Pinpoint the cell where the given text exists, returning its [X, Y] midpoint coordinate. 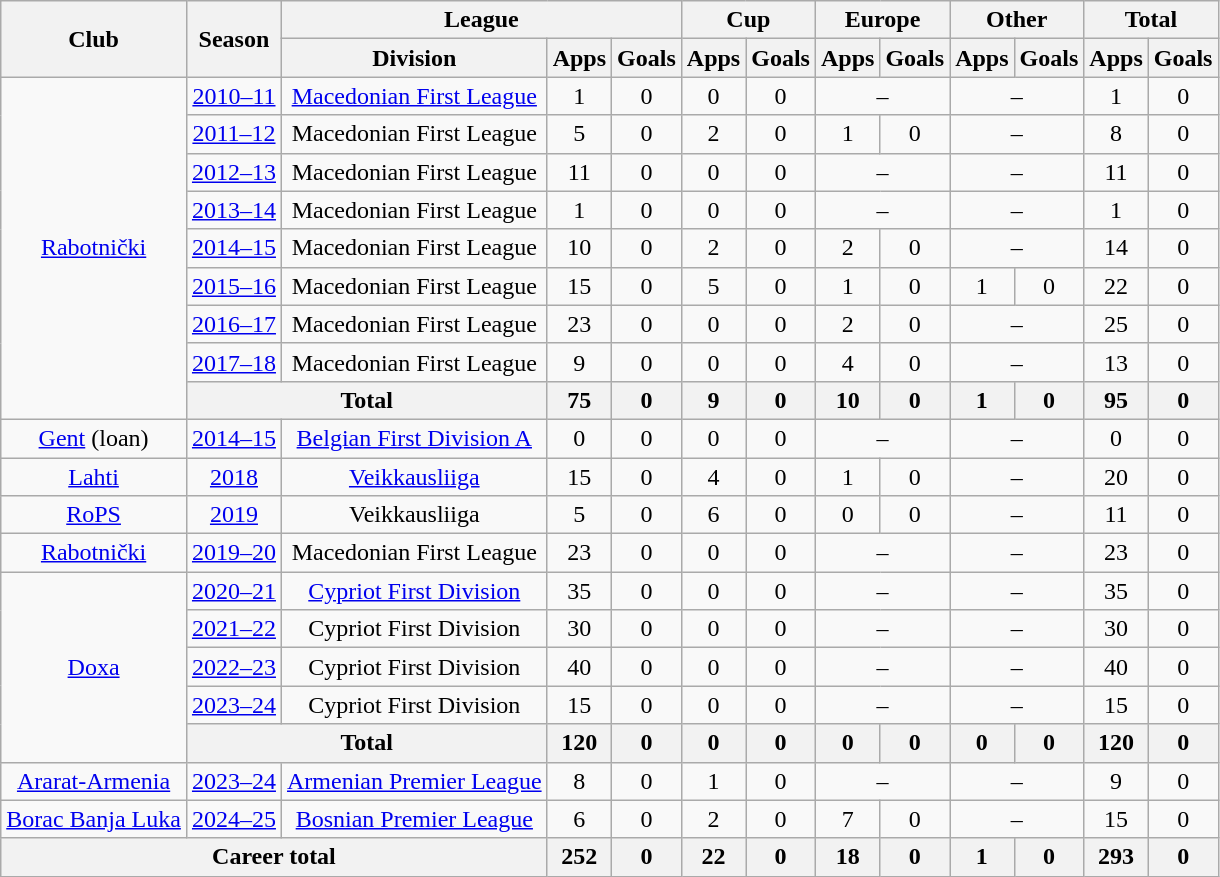
7 [847, 819]
Borac Banja Luka [94, 819]
Europe [882, 20]
Career total [274, 857]
Belgian First Division A [414, 438]
2015–16 [234, 286]
Bosnian Premier League [414, 819]
2012–13 [234, 172]
13 [1116, 362]
2019–20 [234, 553]
20 [1116, 477]
2021–22 [234, 629]
2013–14 [234, 210]
Lahti [94, 477]
2011–12 [234, 134]
252 [579, 857]
Season [234, 39]
2010–11 [234, 96]
2020–21 [234, 591]
2024–25 [234, 819]
75 [579, 400]
Armenian Premier League [414, 781]
2019 [234, 515]
14 [1116, 248]
2018 [234, 477]
95 [1116, 400]
Ararat-Armenia [94, 781]
Gent (loan) [94, 438]
RoPS [94, 515]
2017–18 [234, 362]
Other [1017, 20]
Doxa [94, 667]
Division [414, 58]
Cup [748, 20]
18 [847, 857]
25 [1116, 324]
2022–23 [234, 667]
League [481, 20]
2016–17 [234, 324]
Club [94, 39]
293 [1116, 857]
